Extract the (X, Y) coordinate from the center of the cell holding the provided text.  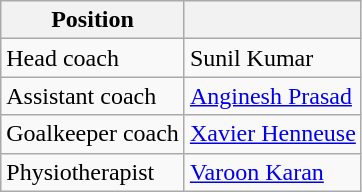
Xavier Henneuse (272, 134)
Assistant coach (93, 96)
Head coach (93, 58)
Position (93, 20)
Goalkeeper coach (93, 134)
Anginesh Prasad (272, 96)
Physiotherapist (93, 172)
Varoon Karan (272, 172)
Sunil Kumar (272, 58)
